Extract the (X, Y) coordinate from the center of the cell holding the provided text.  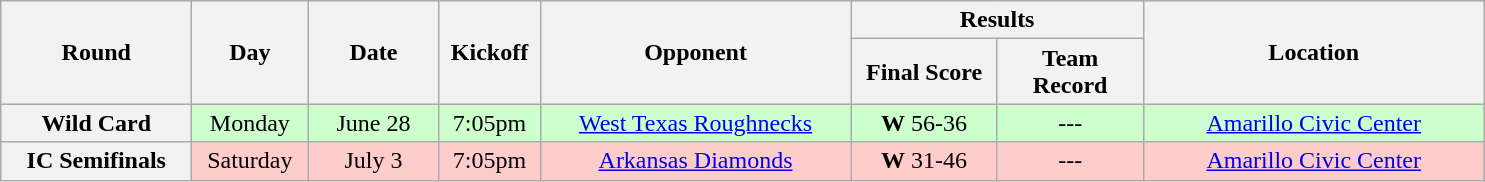
Arkansas Diamonds (696, 161)
W 31-46 (924, 161)
Wild Card (96, 123)
Monday (250, 123)
IC Semifinals (96, 161)
W 56-36 (924, 123)
Date (374, 52)
Final Score (924, 72)
Team Record (1070, 72)
June 28 (374, 123)
West Texas Roughnecks (696, 123)
Location (1314, 52)
Results (997, 20)
Round (96, 52)
July 3 (374, 161)
Saturday (250, 161)
Day (250, 52)
Opponent (696, 52)
Kickoff (490, 52)
